Search for the cell housing the specified text and yield its [X, Y] center coordinate. 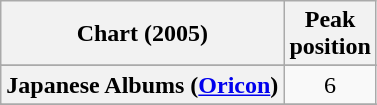
Peakposition [330, 34]
6 [330, 85]
Chart (2005) [142, 34]
Japanese Albums (Oricon) [142, 85]
